Scan for the cell matching the given text and deliver its [X, Y] coordinate at center. 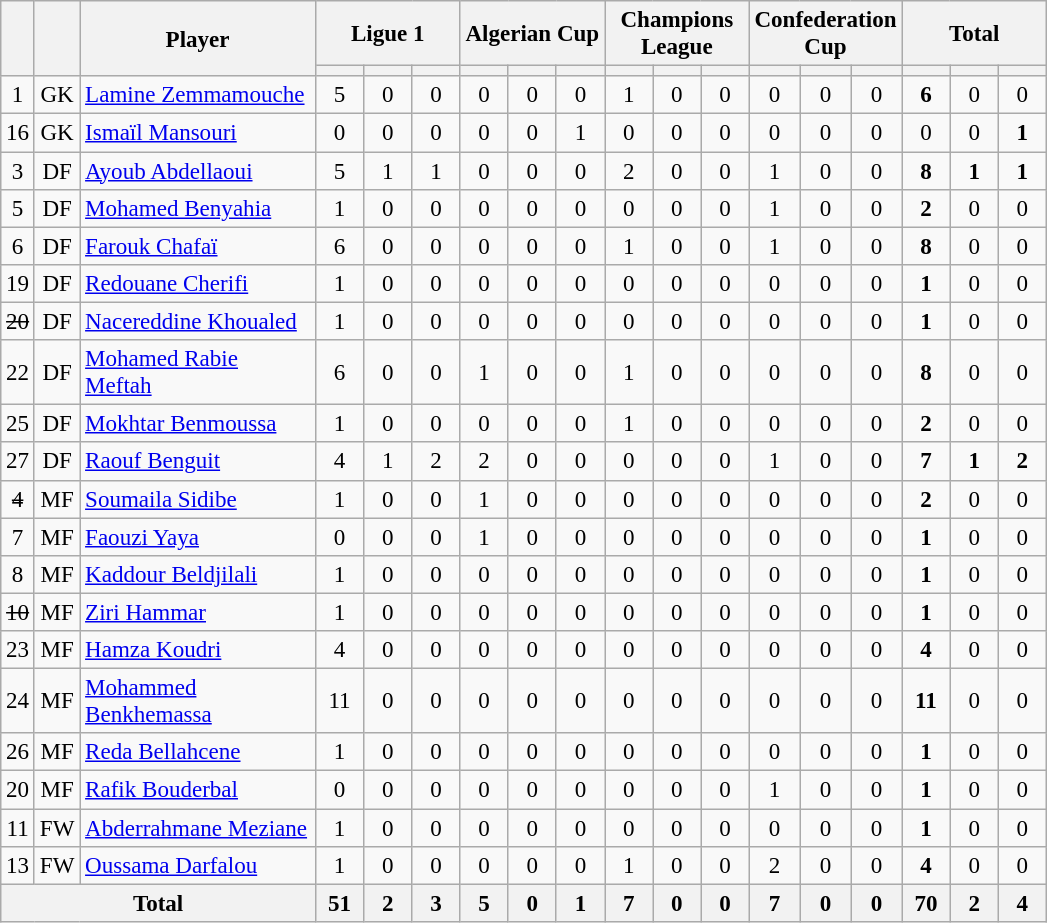
Rafik Bouderbal [198, 790]
27 [18, 462]
10 [18, 612]
Farouk Chafaï [198, 246]
Reda Bellahcene [198, 752]
13 [18, 866]
70 [926, 903]
25 [18, 424]
Lamine Zemmamouche [198, 95]
Ismaïl Mansouri [198, 133]
Champions League [678, 34]
Algerian Cup [532, 34]
Mokhtar Benmoussa [198, 424]
24 [18, 702]
Faouzi Yaya [198, 537]
Player [198, 38]
Ziri Hammar [198, 612]
Soumaila Sidibe [198, 499]
22 [18, 372]
Hamza Koudri [198, 650]
Ligue 1 [388, 34]
Nacereddine Khoualed [198, 322]
23 [18, 650]
Raouf Benguit [198, 462]
Ayoub Abdellaoui [198, 171]
Oussama Darfalou [198, 866]
26 [18, 752]
16 [18, 133]
19 [18, 284]
Abderrahmane Meziane [198, 828]
51 [339, 903]
Confederation Cup [826, 34]
Mohamed Rabie Meftah [198, 372]
Redouane Cherifi [198, 284]
Mohamed Benyahia [198, 209]
Mohammed Benkhemassa [198, 702]
Kaddour Beldjilali [198, 575]
